Detect which cell encompasses the target text, then output its (X, Y) center coordinate. 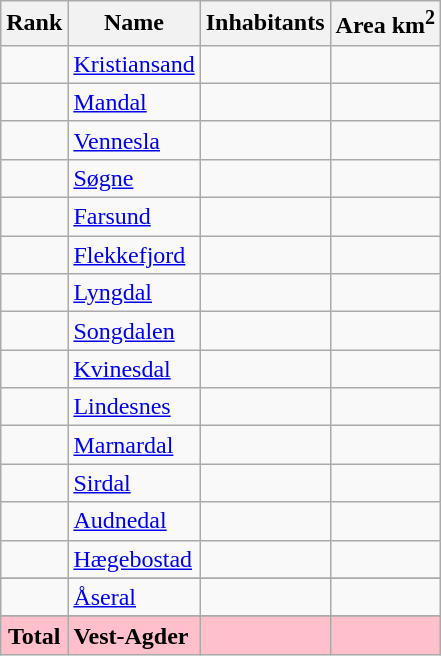
Sirdal (134, 483)
Kristiansand (134, 64)
Name (134, 24)
Audnedal (134, 521)
Lindesnes (134, 407)
Farsund (134, 217)
Vennesla (134, 140)
Søgne (134, 178)
Area km2 (386, 24)
Total (34, 635)
Flekkefjord (134, 255)
Rank (34, 24)
Lyngdal (134, 293)
Hægebostad (134, 559)
Kvinesdal (134, 369)
Mandal (134, 102)
Åseral (134, 597)
Inhabitants (265, 24)
Marnardal (134, 445)
Songdalen (134, 331)
Vest-Agder (134, 635)
